Scan for the cell matching the given text and deliver its [X, Y] coordinate at center. 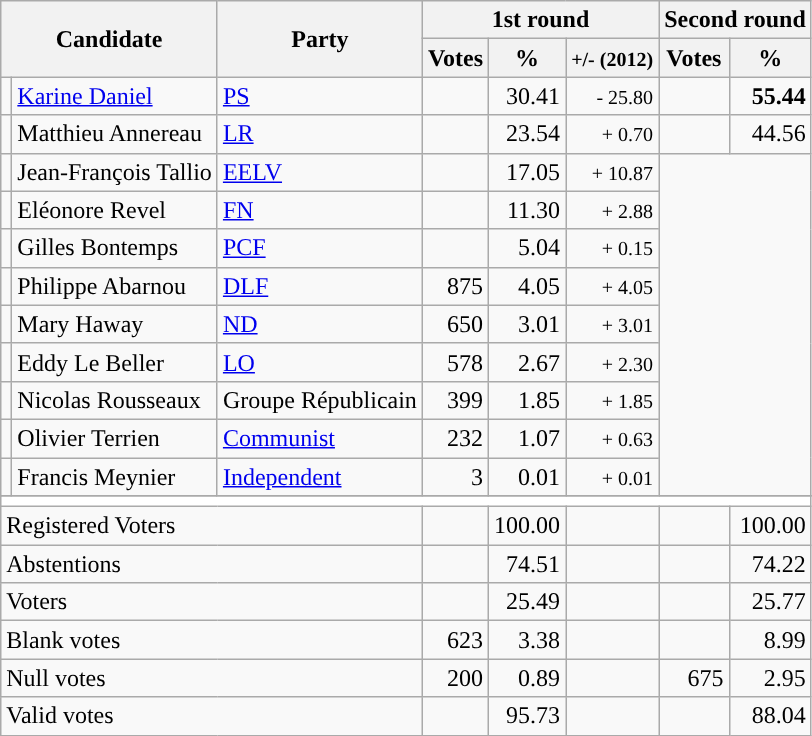
+ 0.70 [612, 134]
Philippe Abarnou [115, 286]
ND [320, 324]
EELV [320, 172]
Jean-François Tallio [115, 172]
1.85 [528, 400]
+ 2.88 [612, 210]
0.01 [528, 477]
Groupe Républicain [320, 400]
44.56 [770, 134]
623 [455, 640]
+ 4.05 [612, 286]
1st round [540, 20]
Eléonore Revel [115, 210]
PCF [320, 248]
2.95 [770, 678]
Karine Daniel [115, 96]
Olivier Terrien [115, 438]
Communist [320, 438]
Second round [736, 20]
675 [694, 678]
+ 3.01 [612, 324]
Matthieu Annereau [115, 134]
Eddy Le Beller [115, 362]
74.51 [528, 564]
FN [320, 210]
74.22 [770, 564]
+ 0.63 [612, 438]
Voters [212, 602]
+/- (2012) [612, 58]
650 [455, 324]
399 [455, 400]
DLF [320, 286]
8.99 [770, 640]
5.04 [528, 248]
200 [455, 678]
0.89 [528, 678]
95.73 [528, 716]
3.01 [528, 324]
+ 2.30 [612, 362]
3 [455, 477]
1.07 [528, 438]
Registered Voters [212, 526]
55.44 [770, 96]
30.41 [528, 96]
232 [455, 438]
+ 0.15 [612, 248]
Blank votes [212, 640]
Independent [320, 477]
Mary Haway [115, 324]
LO [320, 362]
Candidate [110, 39]
+ 0.01 [612, 477]
25.77 [770, 602]
- 25.80 [612, 96]
88.04 [770, 716]
PS [320, 96]
Francis Meynier [115, 477]
+ 1.85 [612, 400]
Abstentions [212, 564]
Gilles Bontemps [115, 248]
Nicolas Rousseaux [115, 400]
25.49 [528, 602]
4.05 [528, 286]
17.05 [528, 172]
LR [320, 134]
+ 10.87 [612, 172]
2.67 [528, 362]
Valid votes [212, 716]
Party [320, 39]
578 [455, 362]
23.54 [528, 134]
Null votes [212, 678]
3.38 [528, 640]
11.30 [528, 210]
875 [455, 286]
